Provide the [X, Y] coordinate of the cell's center where the given text is located.  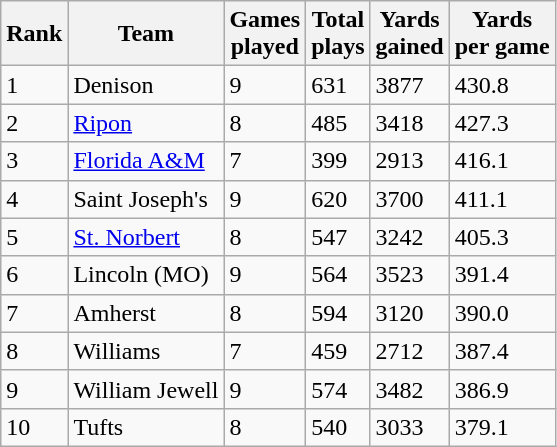
10 [34, 427]
3 [34, 161]
Yardsgained [410, 34]
631 [338, 85]
Rank [34, 34]
3877 [410, 85]
Gamesplayed [265, 34]
Yardsper game [502, 34]
430.8 [502, 85]
3523 [410, 275]
2913 [410, 161]
Ripon [146, 123]
390.0 [502, 313]
386.9 [502, 389]
485 [338, 123]
3700 [410, 199]
Lincoln (MO) [146, 275]
Tufts [146, 427]
2 [34, 123]
2712 [410, 351]
6 [34, 275]
1 [34, 85]
Team [146, 34]
4 [34, 199]
5 [34, 237]
Amherst [146, 313]
3418 [410, 123]
3482 [410, 389]
427.3 [502, 123]
William Jewell [146, 389]
Saint Joseph's [146, 199]
379.1 [502, 427]
Williams [146, 351]
Florida A&M [146, 161]
564 [338, 275]
387.4 [502, 351]
411.1 [502, 199]
416.1 [502, 161]
391.4 [502, 275]
Denison [146, 85]
405.3 [502, 237]
Totalplays [338, 34]
547 [338, 237]
540 [338, 427]
3242 [410, 237]
3033 [410, 427]
3120 [410, 313]
574 [338, 389]
594 [338, 313]
399 [338, 161]
620 [338, 199]
459 [338, 351]
St. Norbert [146, 237]
